Extract the (X, Y) coordinate from the center of the cell holding the provided text.  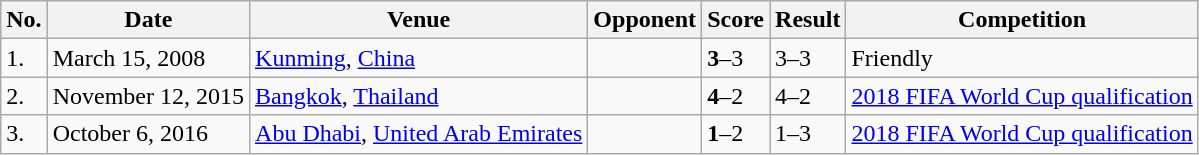
Competition (1022, 20)
Abu Dhabi, United Arab Emirates (419, 134)
1–2 (736, 134)
No. (24, 20)
Opponent (645, 20)
Result (808, 20)
Bangkok, Thailand (419, 96)
Date (148, 20)
October 6, 2016 (148, 134)
Score (736, 20)
Venue (419, 20)
1. (24, 58)
March 15, 2008 (148, 58)
2. (24, 96)
Kunming, China (419, 58)
Friendly (1022, 58)
1–3 (808, 134)
3. (24, 134)
November 12, 2015 (148, 96)
